Detect which cell encompasses the target text, then output its [X, Y] center coordinate. 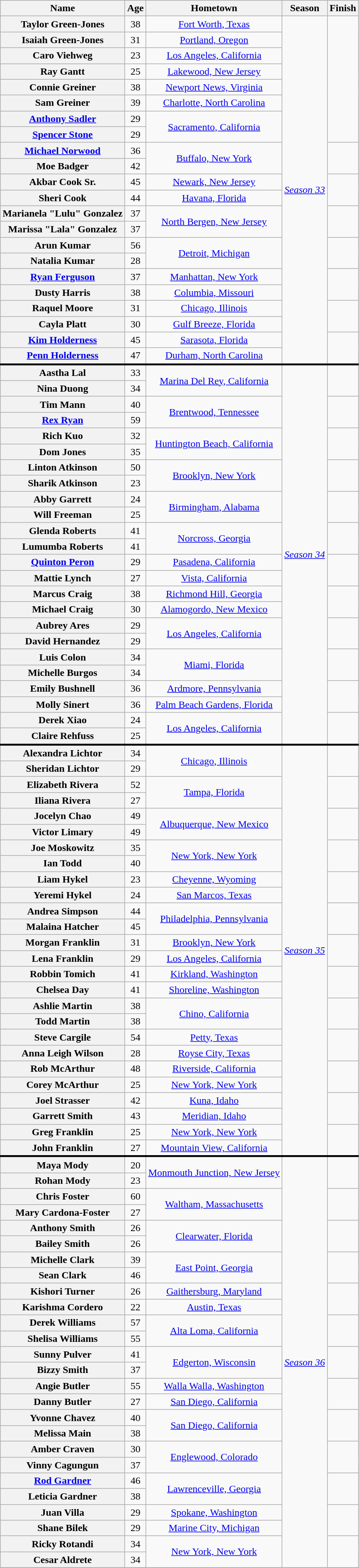
59 [135, 420]
Spencer Stone [63, 134]
John Franklin [63, 1148]
Todd Martin [63, 1022]
Lakewood, New Jersey [214, 71]
Aastha Lal [63, 373]
Steve Cargile [63, 1037]
Monmouth Junction, New Jersey [214, 1173]
Bailey Smith [63, 1244]
Michelle Burgos [63, 673]
22 [135, 1307]
Juan Villa [63, 1512]
Lena Franklin [63, 958]
Sharik Atkinson [63, 483]
Akbar Cook Sr. [63, 182]
Iliana Rivera [63, 800]
East Point, Georgia [214, 1268]
Season 36 [305, 1362]
Derek Xiao [63, 720]
Liam Hykel [63, 879]
Miami, Florida [214, 665]
Waltham, Massachusetts [214, 1204]
Tampa, Florida [214, 793]
Buffalo, New York [214, 158]
60 [135, 1196]
Birmingham, Alabama [214, 507]
32 [135, 436]
Mary Cardona-Foster [63, 1212]
Anthony Smith [63, 1228]
Season 34 [305, 554]
Season 33 [305, 190]
Marine City, Michigan [214, 1528]
Havana, Florida [214, 198]
Corey McArthur [63, 1085]
Isaiah Green-Jones [63, 40]
Danny Butler [63, 1402]
Kirkland, Washington [214, 974]
Alamogordo, New Mexico [214, 610]
Gulf Breeze, Florida [214, 324]
Brentwood, Tennessee [214, 412]
Ashlie Martin [63, 1006]
Season [305, 8]
Richmond Hill, Georgia [214, 594]
Aubrey Ares [63, 625]
50 [135, 468]
Sean Clark [63, 1275]
Columbia, Missouri [214, 293]
Lawrenceville, Georgia [214, 1489]
Marina Del Rey, California [214, 380]
Kim Holderness [63, 340]
Maya Mody [63, 1165]
Palm Beach Gardens, Florida [214, 704]
Linton Atkinson [63, 468]
Cayla Platt [63, 324]
Robbin Tomich [63, 974]
Yeremi Hykel [63, 895]
Hometown [214, 8]
Walla Walla, Washington [214, 1386]
Newark, New Jersey [214, 182]
33 [135, 373]
North Bergen, New Jersey [214, 222]
Nina Duong [63, 388]
Ardmore, Pennsylvania [214, 688]
Lumumba Roberts [63, 546]
Anthony Sadler [63, 119]
Joe Moskowitz [63, 848]
Abby Garrett [63, 499]
Ricky Rotandi [63, 1544]
48 [135, 1069]
Sheri Cook [63, 198]
Rich Kuo [63, 436]
Penn Holderness [63, 356]
Amber Craven [63, 1449]
Morgan Franklin [63, 942]
Shelisa Williams [63, 1339]
Durham, North Carolina [214, 356]
Ray Gantt [63, 71]
Kishori Turner [63, 1291]
Raquel Moore [63, 308]
Edgerton, Wisconsin [214, 1362]
Shoreline, Washington [214, 990]
Michelle Clark [63, 1260]
Alexandra Lichtor [63, 753]
20 [135, 1165]
Rod Gardner [63, 1481]
Season 35 [305, 950]
Chris Foster [63, 1196]
Will Freeman [63, 515]
Englewood, Colorado [214, 1457]
Ian Todd [63, 863]
Joel Strasser [63, 1100]
Leticia Gardner [63, 1497]
Rob McArthur [63, 1069]
Emily Bushnell [63, 688]
Meridian, Idaho [214, 1116]
Luis Colon [63, 657]
Yvonne Chavez [63, 1417]
Michael Norwood [63, 150]
Name [63, 8]
Derek Williams [63, 1323]
Petty, Texas [214, 1037]
Elizabeth Rivera [63, 785]
52 [135, 785]
Melissa Main [63, 1433]
Natalia Kumar [63, 261]
54 [135, 1037]
Cesar Aldrete [63, 1560]
Sheridan Lichtor [63, 769]
Chino, California [214, 1014]
47 [135, 356]
Caro Viehweg [63, 56]
Mountain View, California [214, 1148]
Angie Butler [63, 1386]
Greg Franklin [63, 1132]
Alta Loma, California [214, 1331]
Garrett Smith [63, 1116]
Claire Rehfuss [63, 736]
Shane Bilek [63, 1528]
Jocelyn Chao [63, 816]
Vinny Cagungun [63, 1465]
Charlotte, North Carolina [214, 103]
Sarasota, Florida [214, 340]
Michael Craig [63, 610]
Gaithersburg, Maryland [214, 1291]
56 [135, 245]
57 [135, 1323]
Clearwater, Florida [214, 1236]
Royse City, Texas [214, 1053]
Moe Badger [63, 166]
Dusty Harris [63, 293]
Victor Limary [63, 832]
Manhattan, New York [214, 277]
Spokane, Washington [214, 1512]
Malaina Hatcher [63, 927]
Pasadena, California [214, 562]
Riverside, California [214, 1069]
Marissa "Lala" Gonzalez [63, 229]
Mattie Lynch [63, 578]
Fort Worth, Texas [214, 24]
Albuquerque, New Mexico [214, 824]
Taylor Green-Jones [63, 24]
Sacramento, California [214, 127]
Arun Kumar [63, 245]
Chelsea Day [63, 990]
Sam Greiner [63, 103]
Norcross, Georgia [214, 539]
Huntington Beach, California [214, 444]
Connie Greiner [63, 87]
Kuna, Idaho [214, 1100]
Molly Sinert [63, 704]
Rex Ryan [63, 420]
Dom Jones [63, 452]
Karishma Cordero [63, 1307]
Detroit, Michigan [214, 253]
Age [135, 8]
Austin, Texas [214, 1307]
Newport News, Virginia [214, 87]
Philadelphia, Pennsylvania [214, 919]
43 [135, 1116]
Marcus Craig [63, 594]
Tim Mann [63, 404]
Glenda Roberts [63, 531]
Ryan Ferguson [63, 277]
David Hernandez [63, 641]
Andrea Simpson [63, 911]
Cheyenne, Wyoming [214, 879]
San Marcos, Texas [214, 895]
Rohan Mody [63, 1180]
Anna Leigh Wilson [63, 1053]
Portland, Oregon [214, 40]
Bizzy Smith [63, 1370]
Sunny Pulver [63, 1354]
Vista, California [214, 578]
Quinton Peron [63, 562]
Finish [343, 8]
Marianela "Lulu" Gonzalez [63, 214]
